For the text-containing cell, return its midpoint in (X, Y) coordinate format. 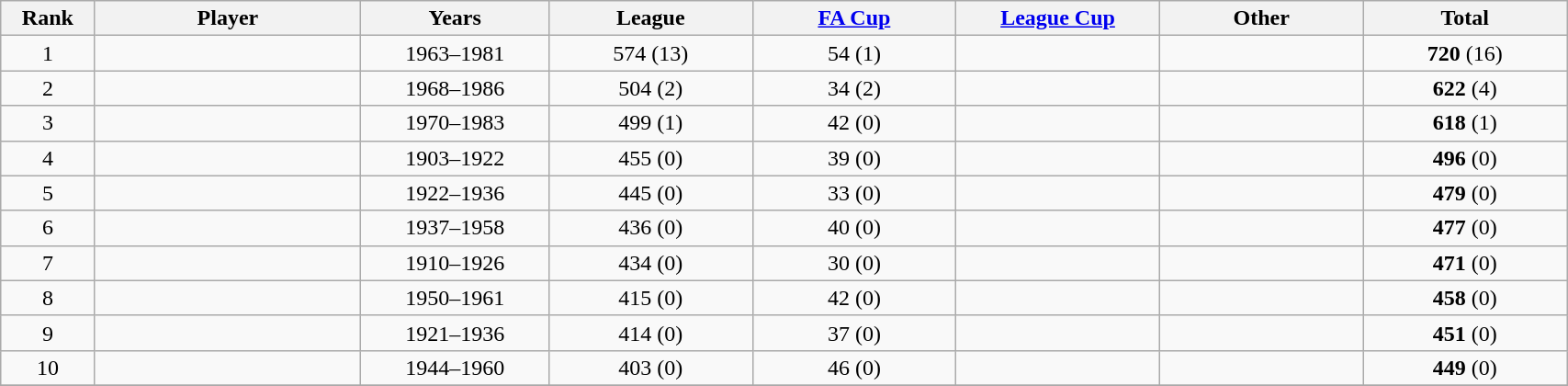
496 (0) (1465, 158)
720 (16) (1465, 53)
9 (48, 333)
479 (0) (1465, 193)
FA Cup (854, 18)
Years (456, 18)
445 (0) (650, 193)
458 (0) (1465, 298)
1 (48, 53)
436 (0) (650, 228)
449 (0) (1465, 368)
471 (0) (1465, 263)
Rank (48, 18)
451 (0) (1465, 333)
574 (13) (650, 53)
403 (0) (650, 368)
46 (0) (854, 368)
1903–1922 (456, 158)
414 (0) (650, 333)
622 (4) (1465, 88)
30 (0) (854, 263)
League Cup (1058, 18)
1937–1958 (456, 228)
4 (48, 158)
1922–1936 (456, 193)
1944–1960 (456, 368)
54 (1) (854, 53)
5 (48, 193)
39 (0) (854, 158)
10 (48, 368)
415 (0) (650, 298)
3 (48, 123)
Other (1261, 18)
34 (2) (854, 88)
1968–1986 (456, 88)
6 (48, 228)
618 (1) (1465, 123)
Total (1465, 18)
7 (48, 263)
1921–1936 (456, 333)
33 (0) (854, 193)
Player (228, 18)
2 (48, 88)
League (650, 18)
499 (1) (650, 123)
1950–1961 (456, 298)
1963–1981 (456, 53)
40 (0) (854, 228)
434 (0) (650, 263)
1910–1926 (456, 263)
455 (0) (650, 158)
477 (0) (1465, 228)
1970–1983 (456, 123)
504 (2) (650, 88)
8 (48, 298)
37 (0) (854, 333)
